Output the (x, y) coordinate of the center of the cell containing the given text.  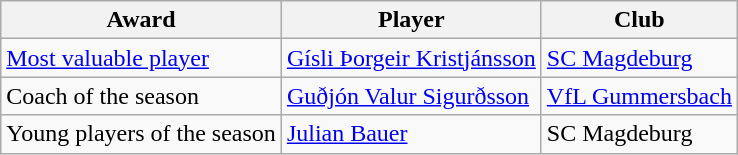
Young players of the season (142, 134)
Most valuable player (142, 58)
Julian Bauer (411, 134)
Award (142, 20)
Club (639, 20)
Coach of the season (142, 96)
Guðjón Valur Sigurðsson (411, 96)
Gísli Þorgeir Kristjánsson (411, 58)
VfL Gummersbach (639, 96)
Player (411, 20)
